Pinpoint the cell where the given text exists, returning its (X, Y) midpoint coordinate. 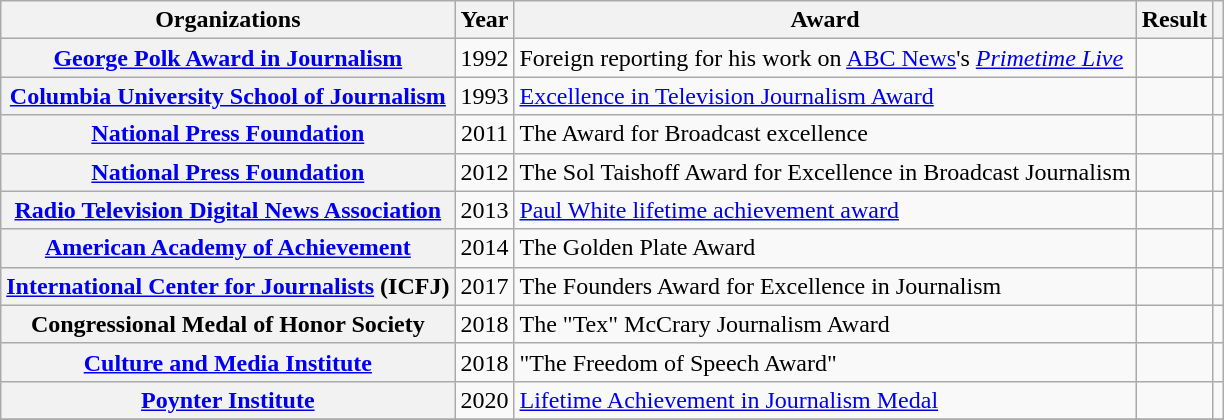
Congressional Medal of Honor Society (228, 324)
2013 (484, 210)
2011 (484, 134)
The "Tex" McCrary Journalism Award (825, 324)
George Polk Award in Journalism (228, 58)
Culture and Media Institute (228, 362)
Year (484, 20)
International Center for Journalists (ICFJ) (228, 286)
1993 (484, 96)
Poynter Institute (228, 400)
Award (825, 20)
2012 (484, 172)
2017 (484, 286)
Columbia University School of Journalism (228, 96)
Excellence in Television Journalism Award (825, 96)
Organizations (228, 20)
2014 (484, 248)
1992 (484, 58)
The Golden Plate Award (825, 248)
Foreign reporting for his work on ABC News's Primetime Live (825, 58)
Radio Television Digital News Association (228, 210)
"The Freedom of Speech Award" (825, 362)
The Sol Taishoff Award for Excellence in Broadcast Journalism (825, 172)
American Academy of Achievement (228, 248)
Lifetime Achievement in Journalism Medal (825, 400)
The Award for Broadcast excellence (825, 134)
Paul White lifetime achievement award (825, 210)
2020 (484, 400)
The Founders Award for Excellence in Journalism (825, 286)
Result (1174, 20)
